Capture the cell that displays the provided text and extract its [x, y] central coordinate. 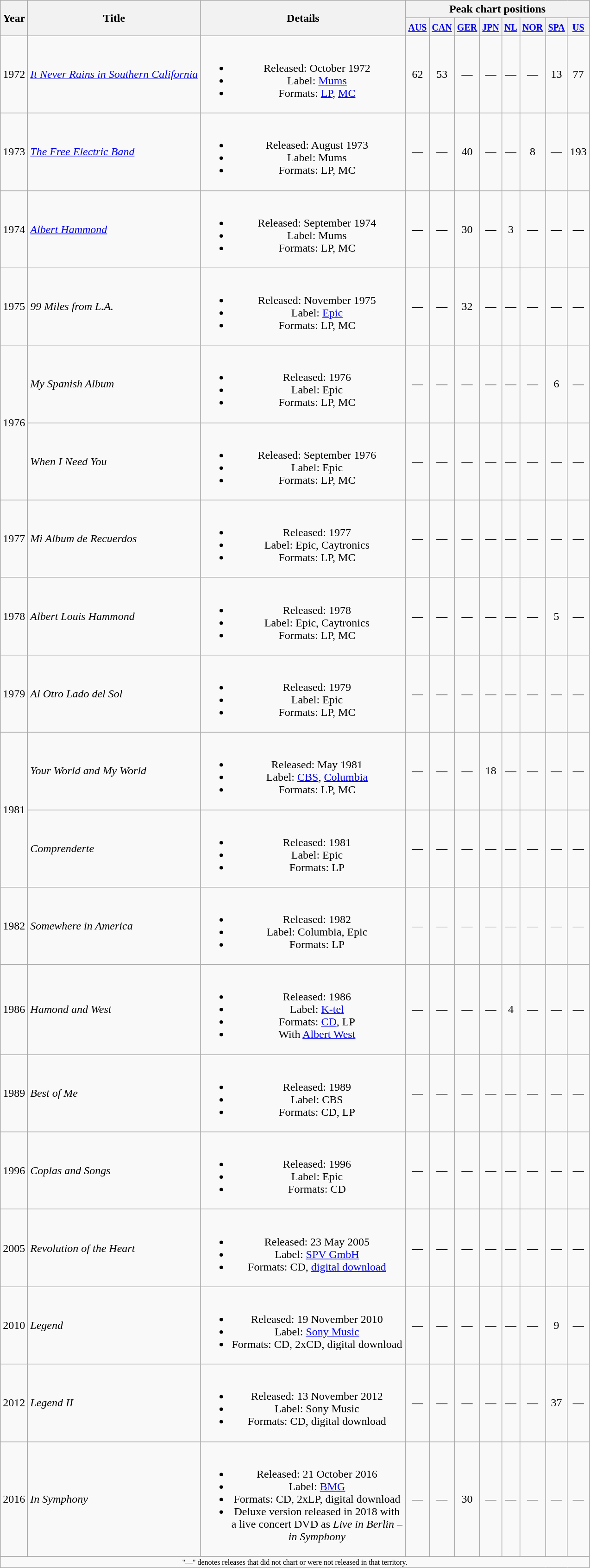
77 [578, 74]
Released: 1976Label: EpicFormats: LP, MC [303, 384]
9 [557, 1325]
1972 [14, 74]
Released: 23 May 2005Label: SPV GmbHFormats: CD, digital download [303, 1248]
Released: October 1972Label: MumsFormats: LP, MC [303, 74]
Hamond and West [114, 1010]
53 [442, 74]
8 [533, 152]
Released: November 1975Label: EpicFormats: LP, MC [303, 307]
Released: August 1973Label: MumsFormats: LP, MC [303, 152]
NL [511, 27]
2012 [14, 1403]
Best of Me [114, 1094]
SPA [557, 27]
1986 [14, 1010]
Released: 1981Label: EpicFormats: LP [303, 849]
1996 [14, 1170]
1989 [14, 1094]
Released: 1982Label: Columbia, EpicFormats: LP [303, 926]
Released: 1977Label: Epic, CaytronicsFormats: LP, MC [303, 538]
13 [557, 74]
Details [303, 18]
4 [511, 1010]
Legend II [114, 1403]
When I Need You [114, 462]
The Free Electric Band [114, 152]
1974 [14, 229]
1979 [14, 693]
62 [418, 74]
Mi Album de Recuerdos [114, 538]
1982 [14, 926]
40 [467, 152]
US [578, 27]
1981 [14, 809]
Your World and My World [114, 771]
Released: 1979Label: EpicFormats: LP, MC [303, 693]
Albert Hammond [114, 229]
My Spanish Album [114, 384]
Comprenderte [114, 849]
Released: 1996Label: EpicFormats: CD [303, 1170]
1978 [14, 616]
Released: 1978Label: Epic, CaytronicsFormats: LP, MC [303, 616]
Title [114, 18]
"—" denotes releases that did not chart or were not released in that territory. [295, 1562]
1973 [14, 152]
Released: 1989Label: CBSFormats: CD, LP [303, 1094]
Coplas and Songs [114, 1170]
1975 [14, 307]
Revolution of the Heart [114, 1248]
It Never Rains in Southern California [114, 74]
2005 [14, 1248]
Year [14, 18]
3 [511, 229]
6 [557, 384]
Released: 19 November 2010Label: Sony MusicFormats: CD, 2xCD, digital download [303, 1325]
Released: September 1974Label: MumsFormats: LP, MC [303, 229]
1977 [14, 538]
2016 [14, 1499]
193 [578, 152]
18 [491, 771]
Released: 13 November 2012Label: Sony MusicFormats: CD, digital download [303, 1403]
In Symphony [114, 1499]
Peak chart positions [497, 9]
GER [467, 27]
NOR [533, 27]
Released: May 1981Label: CBS, ColumbiaFormats: LP, MC [303, 771]
CAN [442, 27]
5 [557, 616]
99 Miles from L.A. [114, 307]
Al Otro Lado del Sol [114, 693]
JPN [491, 27]
AUS [418, 27]
2010 [14, 1325]
Legend [114, 1325]
Released: September 1976Label: EpicFormats: LP, MC [303, 462]
37 [557, 1403]
Somewhere in America [114, 926]
Albert Louis Hammond [114, 616]
32 [467, 307]
1976 [14, 423]
Released: 1986Label: K-telFormats: CD, LPWith Albert West [303, 1010]
